Provide the [X, Y] coordinate of the cell's center where the given text is located.  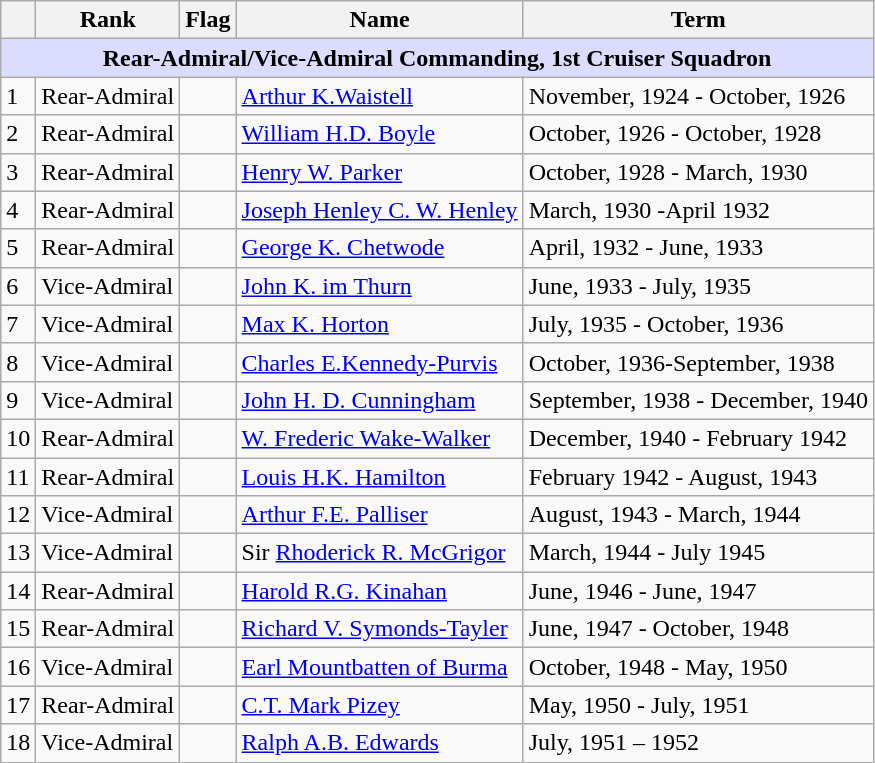
Henry W. Parker [380, 172]
September, 1938 - December, 1940 [698, 400]
12 [18, 515]
March, 1930 -April 1932 [698, 210]
18 [18, 743]
6 [18, 286]
Arthur F.E. Palliser [380, 515]
14 [18, 591]
October, 1936-September, 1938 [698, 362]
2 [18, 134]
October, 1926 - October, 1928 [698, 134]
13 [18, 553]
Louis H.K. Hamilton [380, 477]
December, 1940 - February 1942 [698, 438]
Rear-Admiral/Vice-Admiral Commanding, 1st Cruiser Squadron [438, 58]
October, 1948 - May, 1950 [698, 667]
7 [18, 324]
11 [18, 477]
1 [18, 96]
10 [18, 438]
July, 1951 – 1952 [698, 743]
John K. im Thurn [380, 286]
3 [18, 172]
October, 1928 - March, 1930 [698, 172]
William H.D. Boyle [380, 134]
Sir Rhoderick R. McGrigor [380, 553]
C.T. Mark Pizey [380, 705]
July, 1935 - October, 1936 [698, 324]
Joseph Henley C. W. Henley [380, 210]
Ralph A.B. Edwards [380, 743]
Max K. Horton [380, 324]
Term [698, 20]
June, 1946 - June, 1947 [698, 591]
W. Frederic Wake-Walker [380, 438]
8 [18, 362]
February 1942 - August, 1943 [698, 477]
August, 1943 - March, 1944 [698, 515]
Flag [208, 20]
June, 1947 - October, 1948 [698, 629]
4 [18, 210]
June, 1933 - July, 1935 [698, 286]
Richard V. Symonds-Tayler [380, 629]
17 [18, 705]
15 [18, 629]
9 [18, 400]
Earl Mountbatten of Burma [380, 667]
March, 1944 - July 1945 [698, 553]
George K. Chetwode [380, 248]
Arthur K.Waistell [380, 96]
April, 1932 - June, 1933 [698, 248]
John H. D. Cunningham [380, 400]
5 [18, 248]
16 [18, 667]
May, 1950 - July, 1951 [698, 705]
Name [380, 20]
November, 1924 - October, 1926 [698, 96]
Charles E.Kennedy-Purvis [380, 362]
Harold R.G. Kinahan [380, 591]
Rank [108, 20]
